Search for the cell housing the specified text and yield its [x, y] center coordinate. 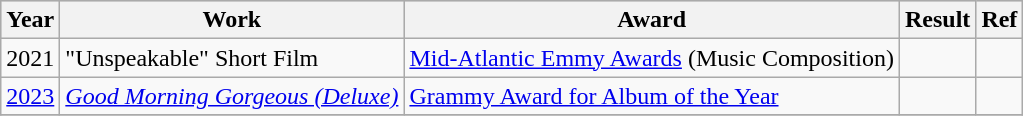
Result [937, 20]
"Unspeakable" Short Film [232, 58]
Mid-Atlantic Emmy Awards (Music Composition) [652, 58]
Year [30, 20]
Ref [1000, 20]
Award [652, 20]
Work [232, 20]
2023 [30, 96]
2021 [30, 58]
Grammy Award for Album of the Year [652, 96]
Good Morning Gorgeous (Deluxe) [232, 96]
